Capture the cell that displays the provided text and extract its (X, Y) central coordinate. 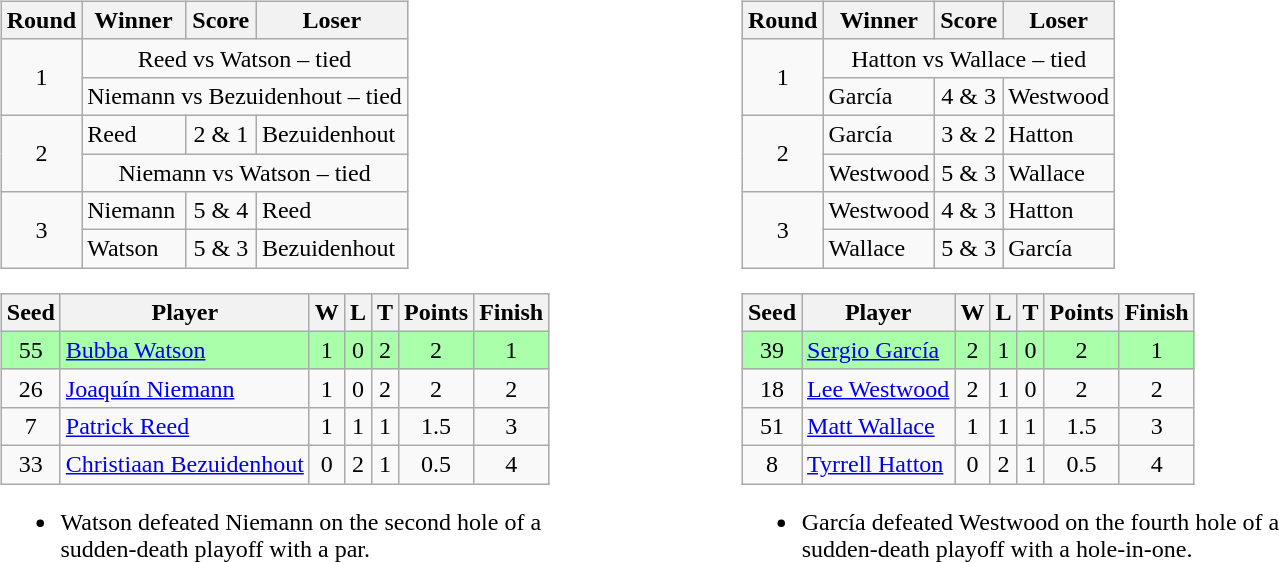
33 (30, 464)
Christiaan Bezuidenhout (184, 464)
7 (30, 426)
18 (772, 388)
Patrick Reed (184, 426)
55 (30, 350)
3 & 2 (969, 134)
Watson (134, 249)
2 & 1 (220, 134)
Sergio García (878, 350)
Joaquín Niemann (184, 388)
Matt Wallace (878, 426)
8 (772, 464)
Hatton vs Wallace – tied (969, 58)
Bubba Watson (184, 350)
Lee Westwood (878, 388)
Niemann vs Bezuidenhout – tied (245, 96)
26 (30, 388)
Niemann (134, 211)
5 & 4 (220, 211)
39 (772, 350)
Tyrrell Hatton (878, 464)
Niemann vs Watson – tied (245, 173)
Reed vs Watson – tied (245, 58)
51 (772, 426)
